Provide the (x, y) coordinate of the cell's center where the given text is located.  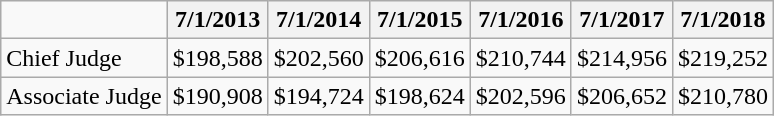
7/1/2016 (520, 20)
7/1/2013 (218, 20)
$206,616 (420, 58)
$202,596 (520, 96)
$219,252 (722, 58)
$210,780 (722, 96)
$210,744 (520, 58)
$206,652 (622, 96)
$198,588 (218, 58)
$202,560 (318, 58)
$194,724 (318, 96)
7/1/2015 (420, 20)
7/1/2018 (722, 20)
Associate Judge (84, 96)
Chief Judge (84, 58)
7/1/2014 (318, 20)
$190,908 (218, 96)
$198,624 (420, 96)
$214,956 (622, 58)
7/1/2017 (622, 20)
